Provide the [x, y] coordinate of the cell's center where the given text is located.  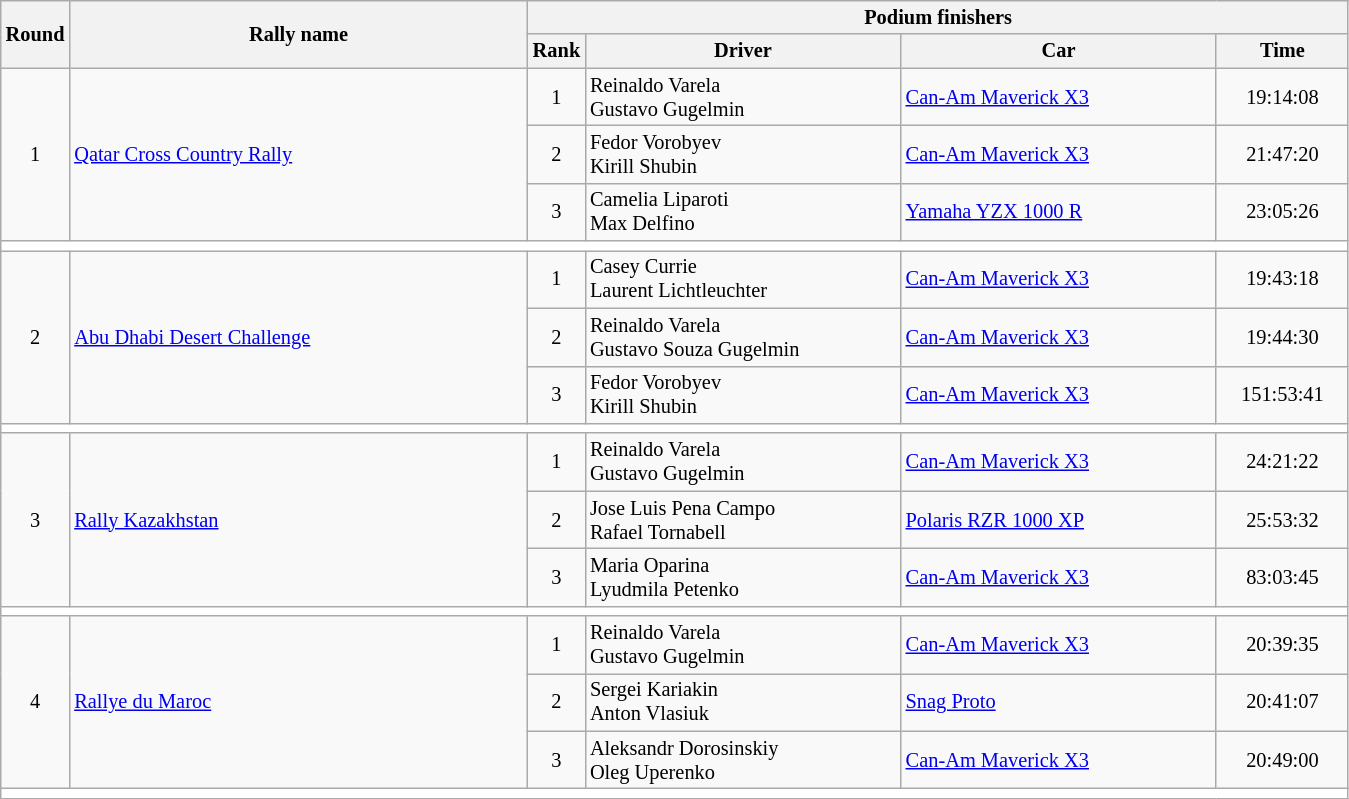
19:44:30 [1282, 337]
Rallye du Maroc [298, 702]
Yamaha YZX 1000 R [1059, 212]
Snag Proto [1059, 702]
Polaris RZR 1000 XP [1059, 520]
Qatar Cross Country Rally [298, 154]
Abu Dhabi Desert Challenge [298, 336]
Maria Oparina Lyudmila Petenko [743, 577]
21:47:20 [1282, 154]
20:49:00 [1282, 760]
Reinaldo Varela Gustavo Souza Gugelmin [743, 337]
Rally Kazakhstan [298, 520]
Time [1282, 51]
4 [36, 702]
Camelia Liparoti Max Delfino [743, 212]
Rally name [298, 34]
Car [1059, 51]
Rank [556, 51]
19:43:18 [1282, 279]
Driver [743, 51]
Casey Currie Laurent Lichtleuchter [743, 279]
24:21:22 [1282, 462]
Sergei Kariakin Anton Vlasiuk [743, 702]
Jose Luis Pena Campo Rafael Tornabell [743, 520]
20:39:35 [1282, 645]
19:14:08 [1282, 97]
Aleksandr Dorosinskiy Oleg Uperenko [743, 760]
83:03:45 [1282, 577]
Round [36, 34]
Podium finishers [938, 17]
23:05:26 [1282, 212]
151:53:41 [1282, 395]
20:41:07 [1282, 702]
25:53:32 [1282, 520]
